Identify which cell holds the provided text, then report its (x, y) central coordinate. 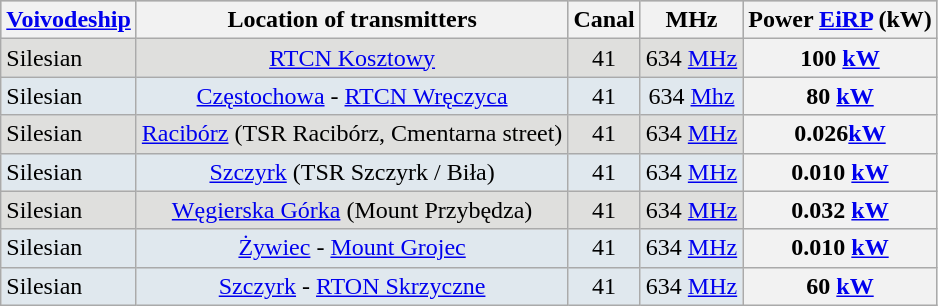
0.026kW (840, 134)
80 kW (840, 96)
634 Mhz (691, 96)
Voivodeship (69, 20)
Żywiec - Mount Grojec (352, 248)
Power EiRP (kW) (840, 20)
Częstochowa - RTCN Wręczyca (352, 96)
MHz (691, 20)
0.032 kW (840, 210)
RTCN Kosztowy (352, 58)
100 kW (840, 58)
60 kW (840, 286)
Szczyrk - RTON Skrzyczne (352, 286)
Location of transmitters (352, 20)
Węgierska Górka (Mount Przybędza) (352, 210)
Canal (604, 20)
Racibórz (TSR Racibórz, Cmentarna street) (352, 134)
Szczyrk (TSR Szczyrk / Biła) (352, 172)
